Output the (X, Y) coordinate of the center of the cell containing the given text.  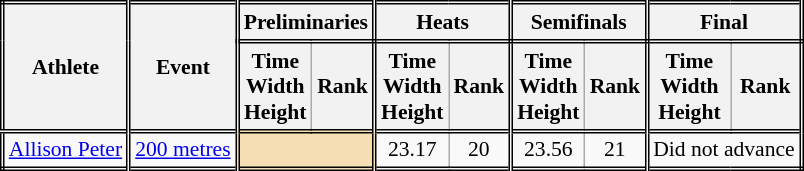
Semifinals (579, 22)
200 metres (183, 150)
Final (724, 22)
Allison Peter (65, 150)
Preliminaries (306, 22)
Athlete (65, 67)
Event (183, 67)
Heats (443, 22)
20 (480, 150)
21 (616, 150)
23.17 (412, 150)
23.56 (548, 150)
Did not advance (724, 150)
